Return [X, Y] of the center of cell containing provided text 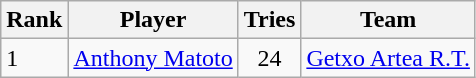
Getxo Artea R.T. [388, 58]
Anthony Matoto [153, 58]
Rank [34, 20]
Tries [270, 20]
24 [270, 58]
Player [153, 20]
1 [34, 58]
Team [388, 20]
